Detect which cell encompasses the target text, then output its (X, Y) center coordinate. 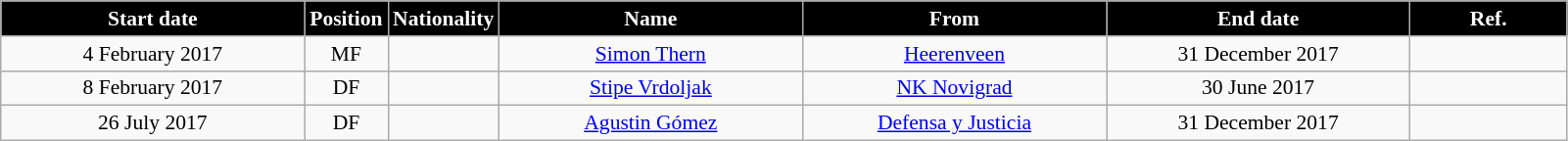
Stipe Vrdoljak (650, 88)
NK Novigrad (954, 88)
MF (347, 54)
Position (347, 19)
Simon Thern (650, 54)
4 February 2017 (153, 54)
Nationality (443, 19)
30 June 2017 (1259, 88)
8 February 2017 (153, 88)
Ref. (1489, 19)
From (954, 19)
End date (1259, 19)
Heerenveen (954, 54)
Defensa y Justicia (954, 123)
Name (650, 19)
26 July 2017 (153, 123)
Agustin Gómez (650, 123)
Start date (153, 19)
